Find where the given text appears and provide that cell's center as [x, y] coordinate. 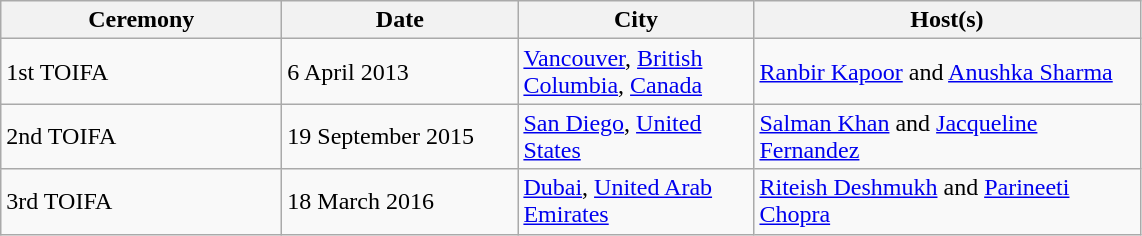
2nd TOIFA [142, 136]
City [636, 20]
Salman Khan and Jacqueline Fernandez [947, 136]
Ceremony [142, 20]
19 September 2015 [400, 136]
Date [400, 20]
Dubai, United Arab Emirates [636, 202]
San Diego, United States [636, 136]
3rd TOIFA [142, 202]
Vancouver, British Columbia, Canada [636, 72]
Host(s) [947, 20]
6 April 2013 [400, 72]
Riteish Deshmukh and Parineeti Chopra [947, 202]
1st TOIFA [142, 72]
Ranbir Kapoor and Anushka Sharma [947, 72]
18 March 2016 [400, 202]
